Extract the (X, Y) coordinate from the center of the cell holding the provided text.  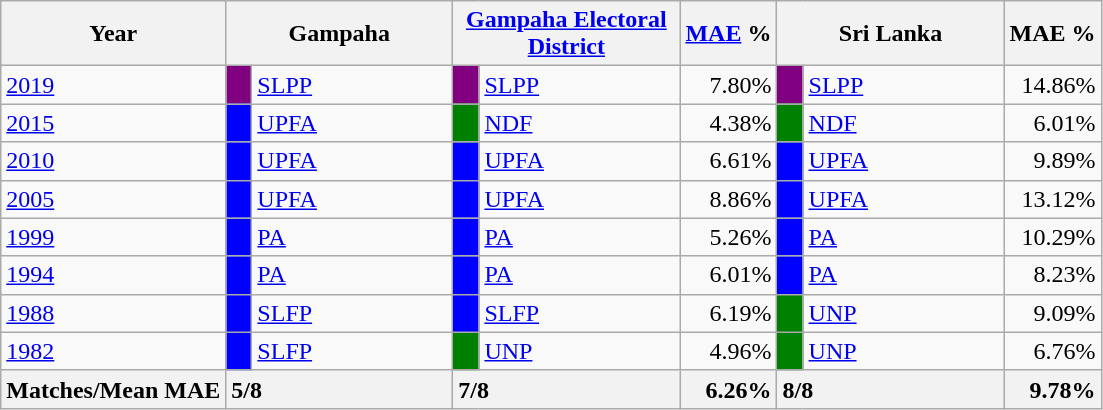
6.76% (1052, 351)
2010 (114, 161)
5/8 (340, 389)
14.86% (1052, 85)
Matches/Mean MAE (114, 389)
8/8 (890, 389)
Gampaha (340, 34)
7/8 (566, 389)
6.61% (728, 161)
1999 (114, 237)
2015 (114, 123)
Gampaha Electoral District (566, 34)
9.89% (1052, 161)
2019 (114, 85)
1988 (114, 313)
2005 (114, 199)
1982 (114, 351)
1994 (114, 275)
5.26% (728, 237)
8.86% (728, 199)
Year (114, 34)
13.12% (1052, 199)
7.80% (728, 85)
9.78% (1052, 389)
Sri Lanka (890, 34)
4.96% (728, 351)
10.29% (1052, 237)
6.26% (728, 389)
9.09% (1052, 313)
4.38% (728, 123)
6.19% (728, 313)
8.23% (1052, 275)
